Determine the (x, y) coordinate at the center of the cell enclosing the given text.  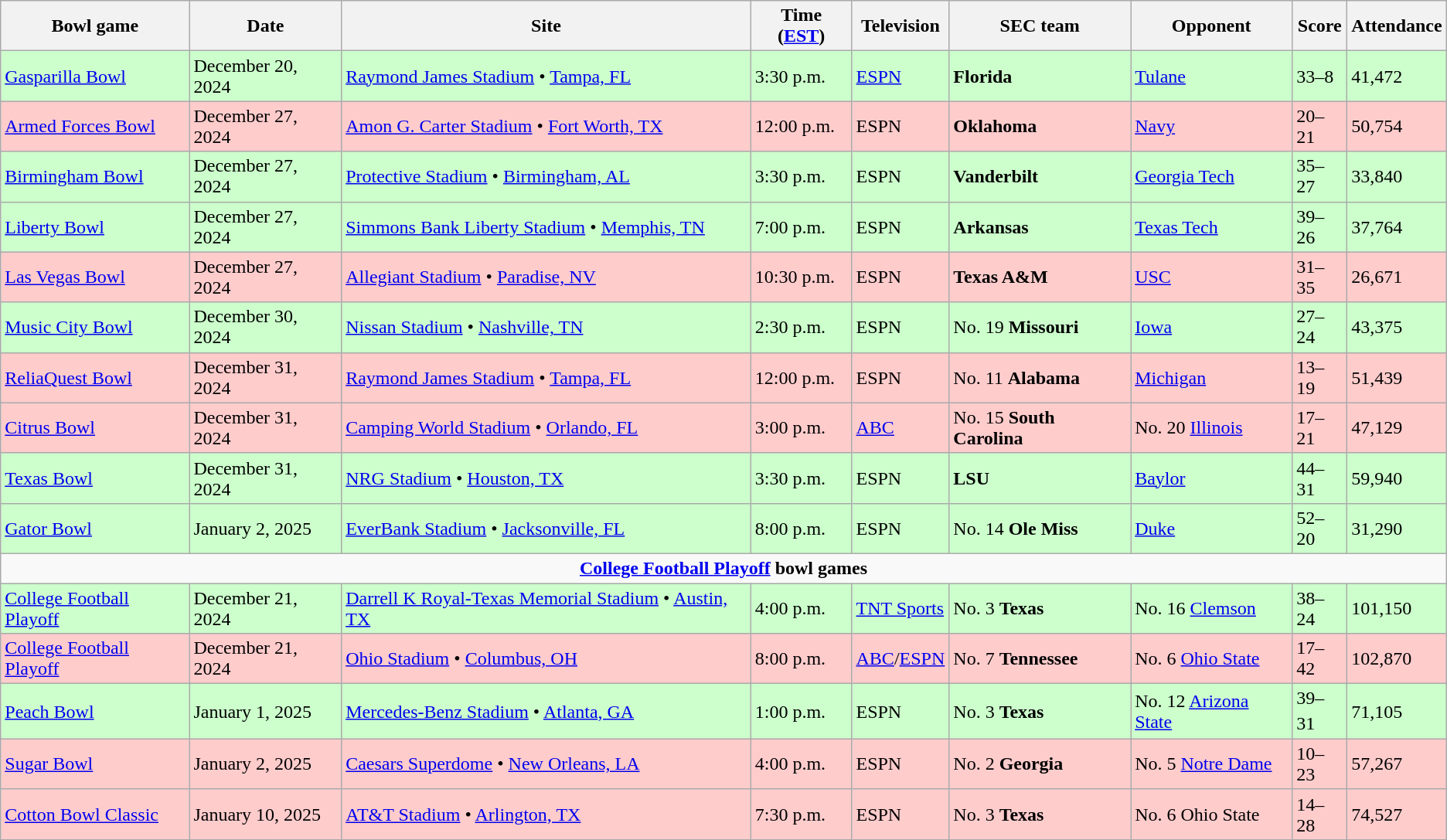
January 10, 2025 (266, 814)
Opponent (1212, 26)
Birmingham Bowl (95, 176)
Duke (1212, 529)
35–27 (1320, 176)
December 20, 2024 (266, 76)
102,870 (1397, 658)
Attendance (1397, 26)
SEC team (1040, 26)
Date (266, 26)
Baylor (1212, 478)
LSU (1040, 478)
59,940 (1397, 478)
ReliaQuest Bowl (95, 377)
No. 16 Clemson (1212, 607)
Cotton Bowl Classic (95, 814)
Protective Stadium • Birmingham, AL (546, 176)
ABC/ESPN (901, 658)
December 30, 2024 (266, 328)
No. 19 Missouri (1040, 328)
1:00 p.m. (801, 712)
33–8 (1320, 76)
74,527 (1397, 814)
2:30 p.m. (801, 328)
37,764 (1397, 227)
Music City Bowl (95, 328)
31,290 (1397, 529)
Oklahoma (1040, 127)
Tulane (1212, 76)
51,439 (1397, 377)
Gator Bowl (95, 529)
Texas Bowl (95, 478)
Television (901, 26)
No. 7 Tennessee (1040, 658)
10:30 p.m. (801, 277)
No. 11 Alabama (1040, 377)
Gasparilla Bowl (95, 76)
AT&T Stadium • Arlington, TX (546, 814)
No. 5 Notre Dame (1212, 763)
10–23 (1320, 763)
No. 12 Arizona State (1212, 712)
39–26 (1320, 227)
Site (546, 26)
39–31 (1320, 712)
43,375 (1397, 328)
57,267 (1397, 763)
Armed Forces Bowl (95, 127)
38–24 (1320, 607)
EverBank Stadium • Jacksonville, FL (546, 529)
No. 15 South Carolina (1040, 428)
3:00 p.m. (801, 428)
Liberty Bowl (95, 227)
Navy (1212, 127)
January 1, 2025 (266, 712)
27–24 (1320, 328)
13–19 (1320, 377)
Score (1320, 26)
Texas Tech (1212, 227)
17–21 (1320, 428)
17–42 (1320, 658)
No. 20 Illinois (1212, 428)
Amon G. Carter Stadium • Fort Worth, TX (546, 127)
50,754 (1397, 127)
Nissan Stadium • Nashville, TN (546, 328)
Caesars Superdome • New Orleans, LA (546, 763)
Ohio Stadium • Columbus, OH (546, 658)
TNT Sports (901, 607)
Allegiant Stadium • Paradise, NV (546, 277)
101,150 (1397, 607)
Simmons Bank Liberty Stadium • Memphis, TN (546, 227)
Mercedes-Benz Stadium • Atlanta, GA (546, 712)
Time (EST) (801, 26)
14–28 (1320, 814)
Florida (1040, 76)
7:00 p.m. (801, 227)
41,472 (1397, 76)
33,840 (1397, 176)
52–20 (1320, 529)
Darrell K Royal-Texas Memorial Stadium • Austin, TX (546, 607)
Bowl game (95, 26)
Georgia Tech (1212, 176)
26,671 (1397, 277)
No. 2 Georgia (1040, 763)
Sugar Bowl (95, 763)
Texas A&M (1040, 277)
Camping World Stadium • Orlando, FL (546, 428)
NRG Stadium • Houston, TX (546, 478)
USC (1212, 277)
Iowa (1212, 328)
College Football Playoff bowl games (723, 568)
Vanderbilt (1040, 176)
No. 14 Ole Miss (1040, 529)
Michigan (1212, 377)
44–31 (1320, 478)
31–35 (1320, 277)
Las Vegas Bowl (95, 277)
47,129 (1397, 428)
7:30 p.m. (801, 814)
Arkansas (1040, 227)
71,105 (1397, 712)
Citrus Bowl (95, 428)
Peach Bowl (95, 712)
20–21 (1320, 127)
ABC (901, 428)
